Output the (x, y) coordinate of the center of the cell containing the given text.  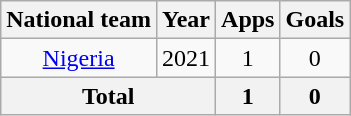
Goals (315, 20)
Total (108, 96)
National team (79, 20)
Nigeria (79, 58)
Year (186, 20)
2021 (186, 58)
Apps (248, 20)
